Identify which cell holds the provided text, then report its [X, Y] central coordinate. 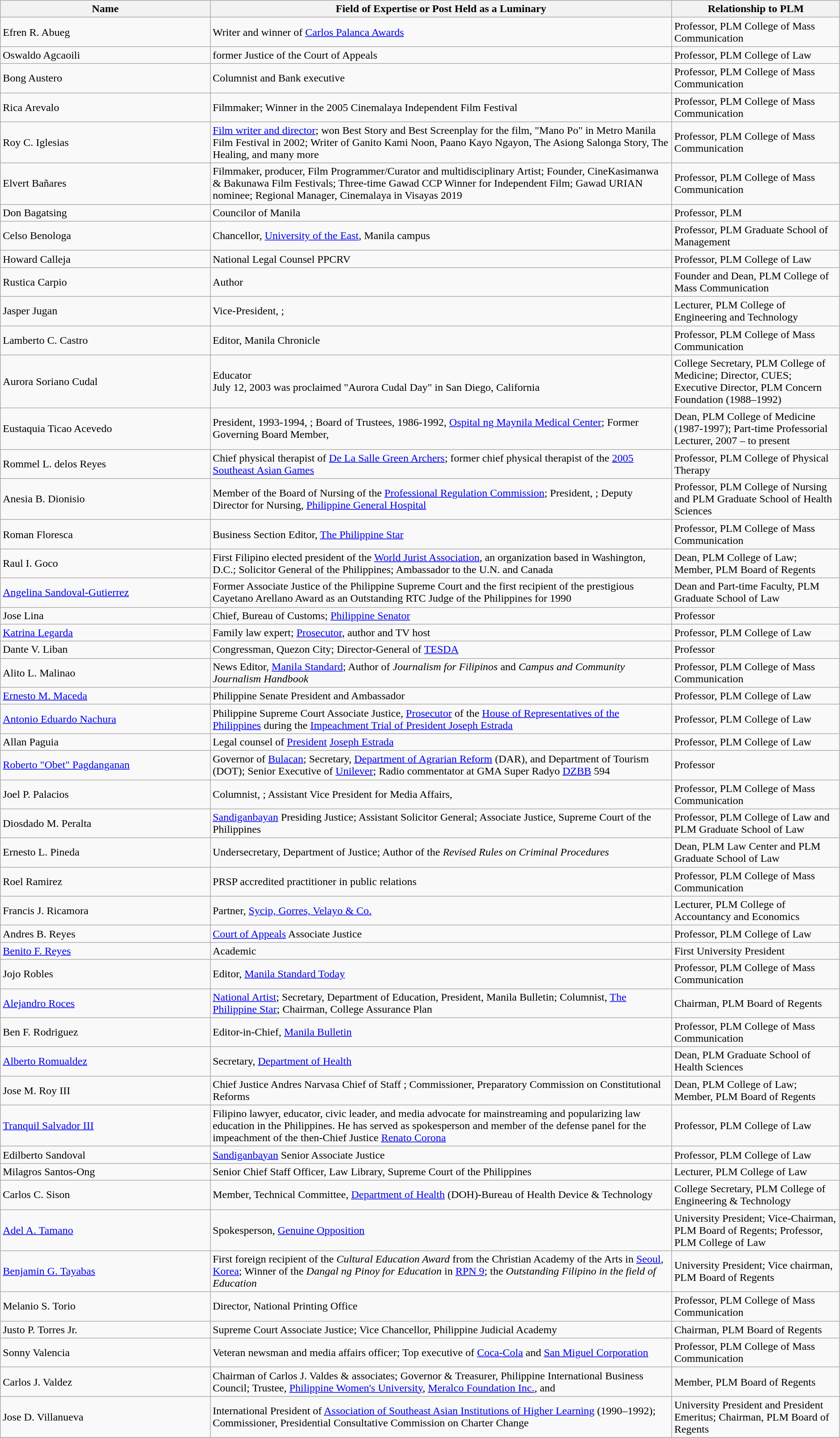
President, 1993-1994, ; Board of Trustees, 1986-1992, Ospital ng Maynila Medical Center; Former Governing Board Member, [441, 429]
Alito L. Malinao [106, 672]
Allan Paguia [106, 742]
Undersecretary, Department of Justice; Author of the Revised Rules on Criminal Procedures [441, 852]
National Legal Counsel PPCRV [441, 259]
Name [106, 9]
Joel P. Palacios [106, 794]
Member of the Board of Nursing of the Professional Regulation Commission; President, ; Deputy Director for Nursing, Philippine General Hospital [441, 499]
Congressman, Quezon City; Director-General of TESDA [441, 650]
Educator July 12, 2003 was proclaimed "Aurora Cudal Day" in San Diego, California [441, 381]
Jasper Jugan [106, 311]
Author [441, 282]
Raul I. Goco [106, 563]
News Editor, Manila Standard; Author of Journalism for Filipinos and Campus and Community Journalism Handbook [441, 672]
Court of Appeals Associate Justice [441, 934]
Roy C. Iglesias [106, 142]
Councilor of Manila [441, 213]
former Justice of the Court of Appeals [441, 55]
Oswaldo Agcaoili [106, 55]
Director, National Printing Office [441, 1306]
Dean, PLM College of Medicine (1987-1997); Part-time Professorial Lecturer, 2007 – to present [755, 429]
University President and President Emeritus; Chairman, PLM Board of Regents [755, 1417]
Professor, PLM College of Law and PLM Graduate School of Law [755, 824]
Katrina Legarda [106, 633]
Antonio Eduardo Nachura [106, 719]
Editor, Manila Chronicle [441, 340]
Editor-in-Chief, Manila Bulletin [441, 1032]
Partner, Sycip, Gorres, Velayo & Co. [441, 911]
Family law expert; Prosecutor, author and TV host [441, 633]
College Secretary, PLM College of Engineering & Technology [755, 1194]
Ernesto L. Pineda [106, 852]
Relationship to PLM [755, 9]
Milagros Santos-Ong [106, 1172]
Lecturer, PLM College of Accountancy and Economics [755, 911]
Veteran newsman and media affairs officer; Top executive of Coca-Cola and San Miguel Corporation [441, 1353]
Sonny Valencia [106, 1353]
Aurora Soriano Cudal [106, 381]
Jose Lina [106, 616]
Dean, PLM Law Center and PLM Graduate School of Law [755, 852]
National Artist; Secretary, Department of Education, President, Manila Bulletin; Columnist, The Philippine Star; Chairman, College Assurance Plan [441, 1003]
Field of Expertise or Post Held as a Luminary [441, 9]
PRSP accredited practitioner in public relations [441, 882]
Roberto "Obet" Pagdanganan [106, 765]
Anesia B. Dionisio [106, 499]
Professor, PLM College of Nursing and PLM Graduate School of Health Sciences [755, 499]
Howard Calleja [106, 259]
Celso Benologa [106, 235]
Rica Arevalo [106, 107]
Philippine Senate President and Ambassador [441, 696]
Ernesto M. Maceda [106, 696]
Roel Ramirez [106, 882]
Benito F. Reyes [106, 951]
Adel A. Tamano [106, 1230]
Angelina Sandoval-Gutierrez [106, 593]
Chief, Bureau of Customs; Philippine Senator [441, 616]
Business Section Editor, The Philippine Star [441, 535]
Lamberto C. Castro [106, 340]
Bong Austero [106, 78]
College Secretary, PLM College of Medicine; Director, CUES; Executive Director, PLM Concern Foundation (1988–1992) [755, 381]
Elvert Bañares [106, 184]
Legal counsel of President Joseph Estrada [441, 742]
Professor, PLM [755, 213]
University President; Vice-Chairman, PLM Board of Regents; Professor, PLM College of Law [755, 1230]
Roman Floresca [106, 535]
Tranquil Salvador III [106, 1126]
Sandiganbayan Senior Associate Justice [441, 1155]
Sandiganbayan Presiding Justice; Assistant Solicitor General; Associate Justice, Supreme Court of the Philippines [441, 824]
Carlos C. Sison [106, 1194]
Diosdado M. Peralta [106, 824]
Filmmaker; Winner in the 2005 Cinemalaya Independent Film Festival [441, 107]
Member, Technical Committee, Department of Health (DOH)-Bureau of Health Device & Technology [441, 1194]
Efren R. Abueg [106, 32]
Rommel L. delos Reyes [106, 464]
Professor, PLM College of Physical Therapy [755, 464]
Jojo Robles [106, 974]
Editor, Manila Standard Today [441, 974]
Founder and Dean, PLM College of Mass Communication [755, 282]
Jose D. Villanueva [106, 1417]
Senior Chief Staff Officer, Law Library, Supreme Court of the Philippines [441, 1172]
Lecturer, PLM College of Engineering and Technology [755, 311]
Lecturer, PLM College of Law [755, 1172]
Carlos J. Valdez [106, 1382]
Columnist, ; Assistant Vice President for Media Affairs, [441, 794]
Edilberto Sandoval [106, 1155]
University President; Vice chairman, PLM Board of Regents [755, 1271]
Francis J. Ricamora [106, 911]
Chief Justice Andres Narvasa Chief of Staff ; Commissioner, Preparatory Commission on Constitutional Reforms [441, 1091]
Academic [441, 951]
Eustaquia Ticao Acevedo [106, 429]
Dante V. Liban [106, 650]
Ben F. Rodriguez [106, 1032]
Andres B. Reyes [106, 934]
Vice-President, ; [441, 311]
Justo P. Torres Jr. [106, 1330]
Dean, PLM Graduate School of Health Sciences [755, 1061]
Writer and winner of Carlos Palanca Awards [441, 32]
Spokesperson, Genuine Opposition [441, 1230]
Member, PLM Board of Regents [755, 1382]
First University President [755, 951]
Columnist and Bank executive [441, 78]
Secretary, Department of Health [441, 1061]
Don Bagatsing [106, 213]
Professor, PLM Graduate School of Management [755, 235]
Supreme Court Associate Justice; Vice Chancellor, Philippine Judicial Academy [441, 1330]
Alberto Romualdez [106, 1061]
Dean and Part-time Faculty, PLM Graduate School of Law [755, 593]
Rustica Carpio [106, 282]
Alejandro Roces [106, 1003]
Chief physical therapist of De La Salle Green Archers; former chief physical therapist of the 2005 Southeast Asian Games [441, 464]
Chancellor, University of the East, Manila campus [441, 235]
Jose M. Roy III [106, 1091]
Melanio S. Torio [106, 1306]
Benjamin G. Tayabas [106, 1271]
